Pinpoint the cell where the given text exists, returning its (x, y) midpoint coordinate. 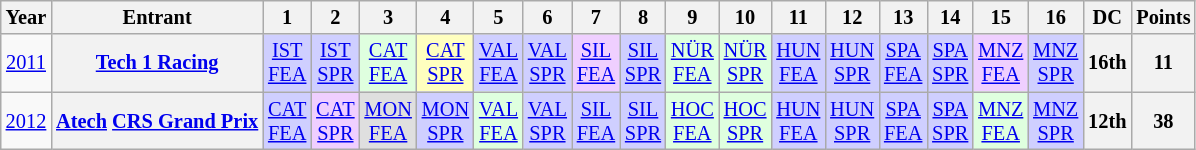
NÜRFEA (692, 63)
MONSPR (446, 121)
Tech 1 Racing (157, 63)
2011 (26, 63)
4 (446, 17)
12th (1107, 121)
8 (643, 17)
16 (1056, 17)
38 (1163, 121)
5 (498, 17)
Year (26, 17)
6 (548, 17)
Atech CRS Grand Prix (157, 121)
10 (746, 17)
14 (950, 17)
HOCFEA (692, 121)
3 (388, 17)
2 (335, 17)
9 (692, 17)
1 (287, 17)
7 (596, 17)
12 (852, 17)
13 (903, 17)
ISTFEA (287, 63)
MONFEA (388, 121)
HOCSPR (746, 121)
2012 (26, 121)
Points (1163, 17)
NÜRSPR (746, 63)
ISTSPR (335, 63)
Entrant (157, 17)
DC (1107, 17)
16th (1107, 63)
15 (1000, 17)
